Locate the cell with the specified text and output its (x, y) center coordinate. 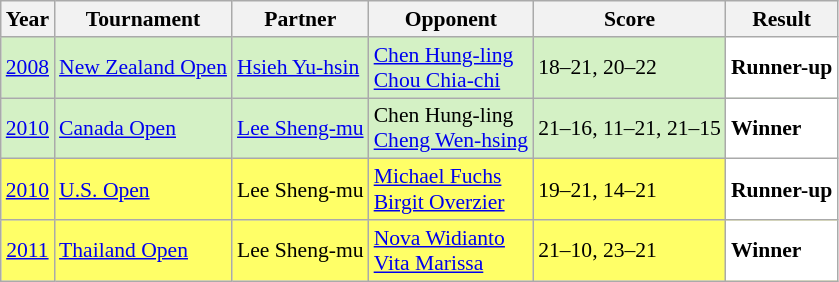
Hsieh Yu-hsin (300, 68)
18–21, 20–22 (630, 68)
Chen Hung-ling Chou Chia-chi (451, 68)
Tournament (143, 19)
New Zealand Open (143, 68)
2008 (28, 68)
Nova Widianto Vita Marissa (451, 250)
Chen Hung-ling Cheng Wen-hsing (451, 128)
Partner (300, 19)
19–21, 14–21 (630, 190)
Score (630, 19)
21–10, 23–21 (630, 250)
Canada Open (143, 128)
Opponent (451, 19)
U.S. Open (143, 190)
21–16, 11–21, 21–15 (630, 128)
2011 (28, 250)
Michael Fuchs Birgit Overzier (451, 190)
Thailand Open (143, 250)
Year (28, 19)
Result (782, 19)
